Find where the given text appears and provide that cell's center as (X, Y) coordinate. 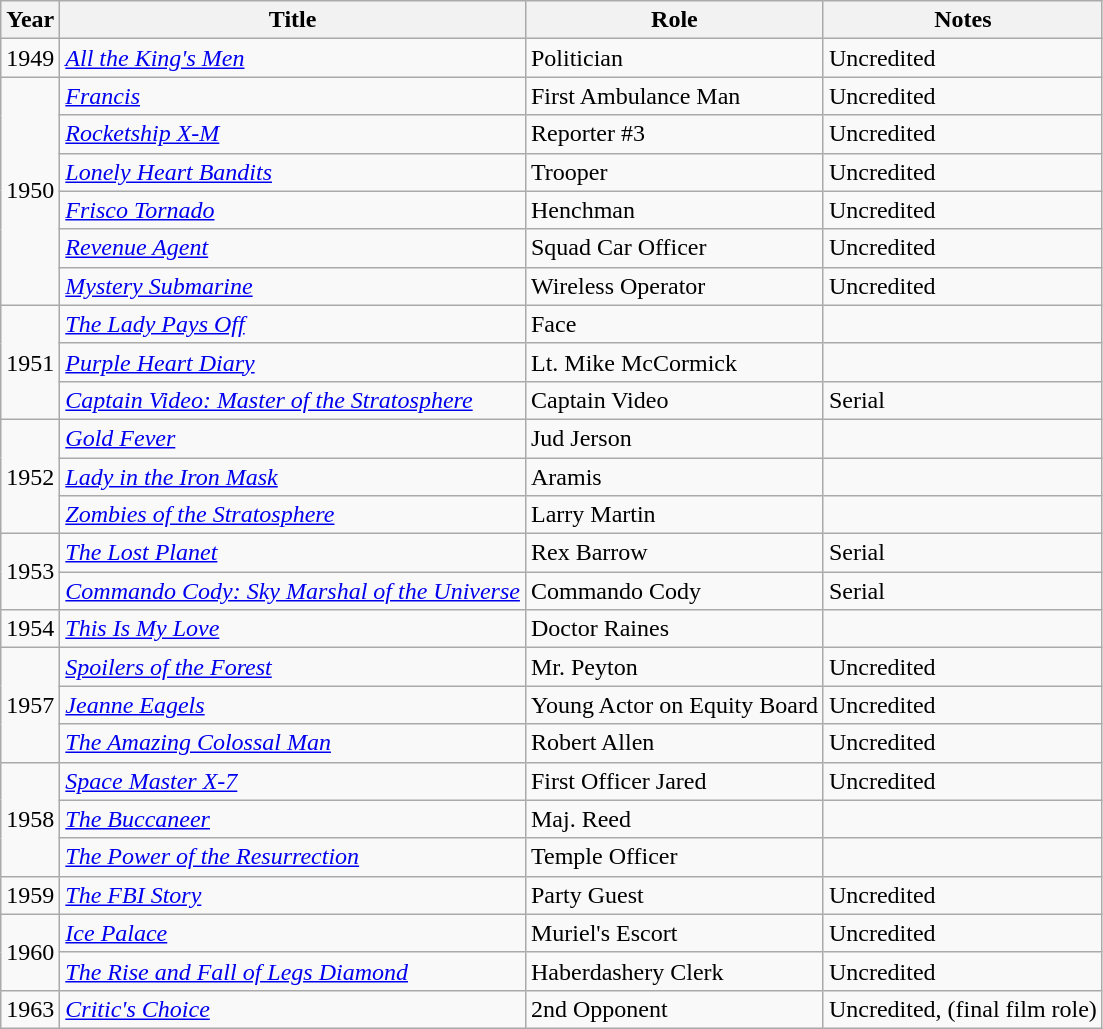
1958 (30, 819)
Politician (674, 58)
This Is My Love (293, 629)
Robert Allen (674, 743)
Lt. Mike McCormick (674, 362)
The Lady Pays Off (293, 324)
Squad Car Officer (674, 248)
Commando Cody (674, 591)
Year (30, 20)
Doctor Raines (674, 629)
2nd Opponent (674, 1009)
Muriel's Escort (674, 933)
The Buccaneer (293, 819)
All the King's Men (293, 58)
1950 (30, 191)
1959 (30, 895)
Frisco Tornado (293, 210)
Rex Barrow (674, 553)
Francis (293, 96)
1949 (30, 58)
The Amazing Colossal Man (293, 743)
Henchman (674, 210)
1952 (30, 476)
Jeanne Eagels (293, 705)
Mystery Submarine (293, 286)
Commando Cody: Sky Marshal of the Universe (293, 591)
Mr. Peyton (674, 667)
Space Master X-7 (293, 781)
Role (674, 20)
Maj. Reed (674, 819)
Spoilers of the Forest (293, 667)
The Lost Planet (293, 553)
1963 (30, 1009)
Lady in the Iron Mask (293, 477)
Rocketship X-M (293, 134)
Gold Fever (293, 438)
Haberdashery Clerk (674, 971)
1954 (30, 629)
The FBI Story (293, 895)
Reporter #3 (674, 134)
Face (674, 324)
1957 (30, 705)
1951 (30, 362)
Captain Video (674, 400)
Temple Officer (674, 857)
Purple Heart Diary (293, 362)
Revenue Agent (293, 248)
1960 (30, 952)
Party Guest (674, 895)
The Rise and Fall of Legs Diamond (293, 971)
Trooper (674, 172)
First Ambulance Man (674, 96)
Title (293, 20)
Lonely Heart Bandits (293, 172)
Jud Jerson (674, 438)
Notes (962, 20)
Critic's Choice (293, 1009)
Aramis (674, 477)
The Power of the Resurrection (293, 857)
1953 (30, 572)
Larry Martin (674, 515)
Ice Palace (293, 933)
Uncredited, (final film role) (962, 1009)
Young Actor on Equity Board (674, 705)
First Officer Jared (674, 781)
Zombies of the Stratosphere (293, 515)
Captain Video: Master of the Stratosphere (293, 400)
Wireless Operator (674, 286)
